Output the [x, y] coordinate of the center of the cell containing the given text.  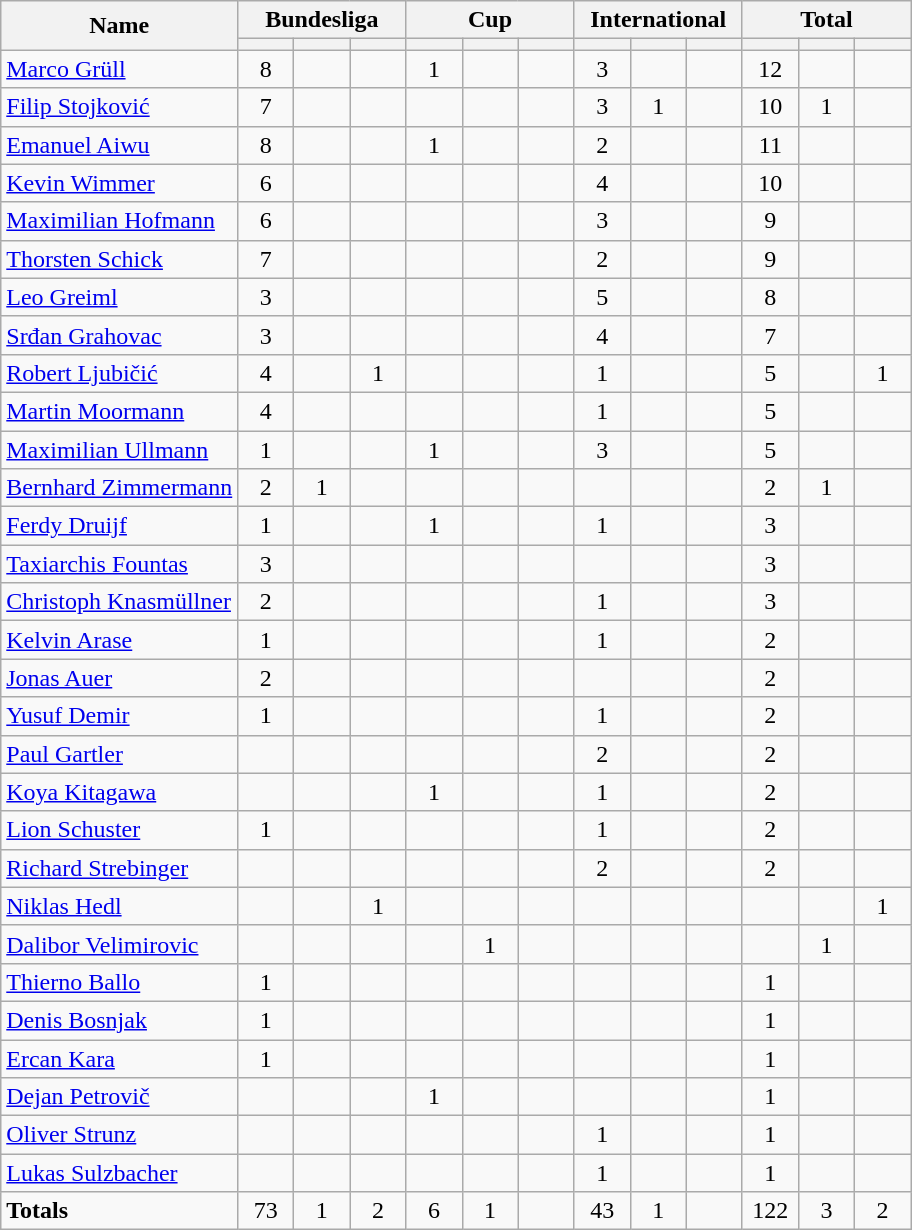
Christoph Knasmüllner [120, 602]
Ferdy Druijf [120, 526]
Maximilian Ullmann [120, 449]
Dejan Petrovič [120, 1097]
73 [266, 1211]
Niklas Hedl [120, 906]
Bernhard Zimmermann [120, 488]
Jonas Auer [120, 678]
Leo Greiml [120, 297]
Srđan Grahovac [120, 335]
Ercan Kara [120, 1059]
Taxiarchis Fountas [120, 564]
Thorsten Schick [120, 259]
11 [770, 145]
Bundesliga [322, 20]
Richard Strebinger [120, 868]
Denis Bosnjak [120, 1020]
Yusuf Demir [120, 716]
Kelvin Arase [120, 640]
12 [770, 69]
Paul Gartler [120, 754]
Martin Moormann [120, 411]
Emanuel Aiwu [120, 145]
Koya Kitagawa [120, 792]
Kevin Wimmer [120, 183]
Lukas Sulzbacher [120, 1173]
Robert Ljubičić [120, 373]
Lion Schuster [120, 830]
Name [120, 26]
Totals [120, 1211]
Total [826, 20]
43 [602, 1211]
Marco Grüll [120, 69]
Oliver Strunz [120, 1135]
Dalibor Velimirovic [120, 944]
Thierno Ballo [120, 982]
Cup [490, 20]
International [658, 20]
122 [770, 1211]
Filip Stojković [120, 107]
Maximilian Hofmann [120, 221]
